Capture the cell that displays the provided text and extract its [x, y] central coordinate. 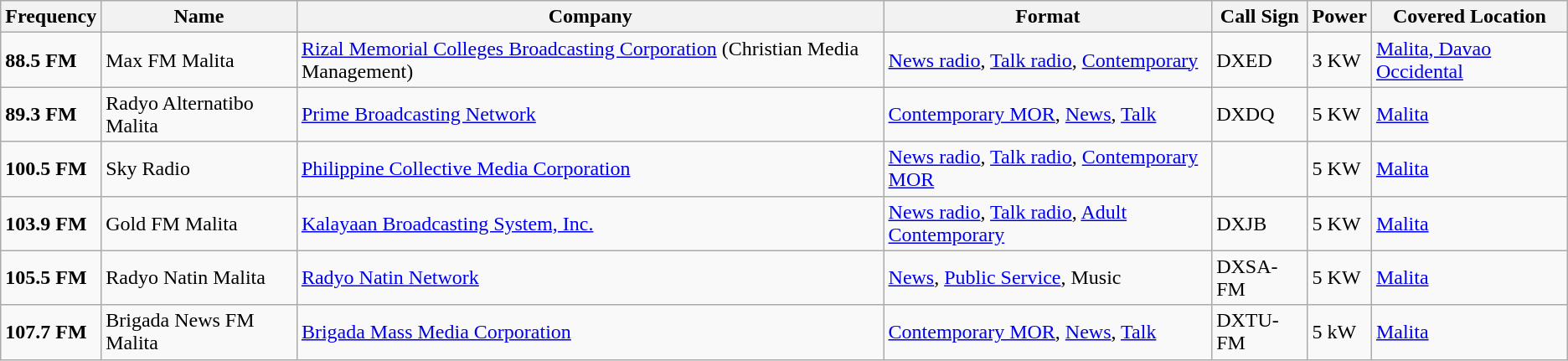
Call Sign [1260, 17]
News radio, Talk radio, Contemporary MOR [1048, 169]
DXDQ [1260, 114]
Radyo Natin Malita [199, 278]
Gold FM Malita [199, 223]
Rizal Memorial Colleges Broadcasting Corporation (Christian Media Management) [590, 60]
Kalayaan Broadcasting System, Inc. [590, 223]
103.9 FM [51, 223]
News radio, Talk radio, Adult Contemporary [1048, 223]
Format [1048, 17]
Philippine Collective Media Corporation [590, 169]
100.5 FM [51, 169]
Radyo Alternatibo Malita [199, 114]
Radyo Natin Network [590, 278]
105.5 FM [51, 278]
88.5 FM [51, 60]
3 KW [1339, 60]
Brigada Mass Media Corporation [590, 332]
News radio, Talk radio, Contemporary [1048, 60]
DXED [1260, 60]
Company [590, 17]
Max FM Malita [199, 60]
5 kW [1339, 332]
Sky Radio [199, 169]
Malita, Davao Occidental [1469, 60]
DXJB [1260, 223]
107.7 FM [51, 332]
Brigada News FM Malita [199, 332]
News, Public Service, Music [1048, 278]
89.3 FM [51, 114]
DXTU-FM [1260, 332]
Name [199, 17]
Prime Broadcasting Network [590, 114]
Frequency [51, 17]
Covered Location [1469, 17]
Power [1339, 17]
DXSA-FM [1260, 278]
